Extract the (X, Y) coordinate from the center of the cell holding the provided text.  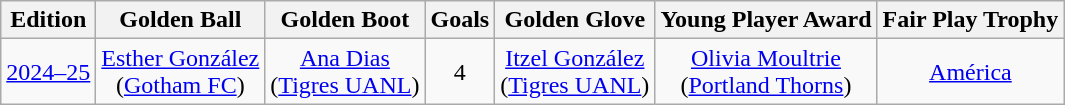
América (970, 72)
Edition (48, 20)
Young Player Award (766, 20)
Itzel González(Tigres UANL) (575, 72)
2024–25 (48, 72)
4 (460, 72)
Olivia Moultrie(Portland Thorns) (766, 72)
Fair Play Trophy (970, 20)
Goals (460, 20)
Esther González(Gotham FC) (180, 72)
Ana Dias(Tigres UANL) (345, 72)
Golden Ball (180, 20)
Golden Boot (345, 20)
Golden Glove (575, 20)
